Detect which cell encompasses the target text, then output its (X, Y) center coordinate. 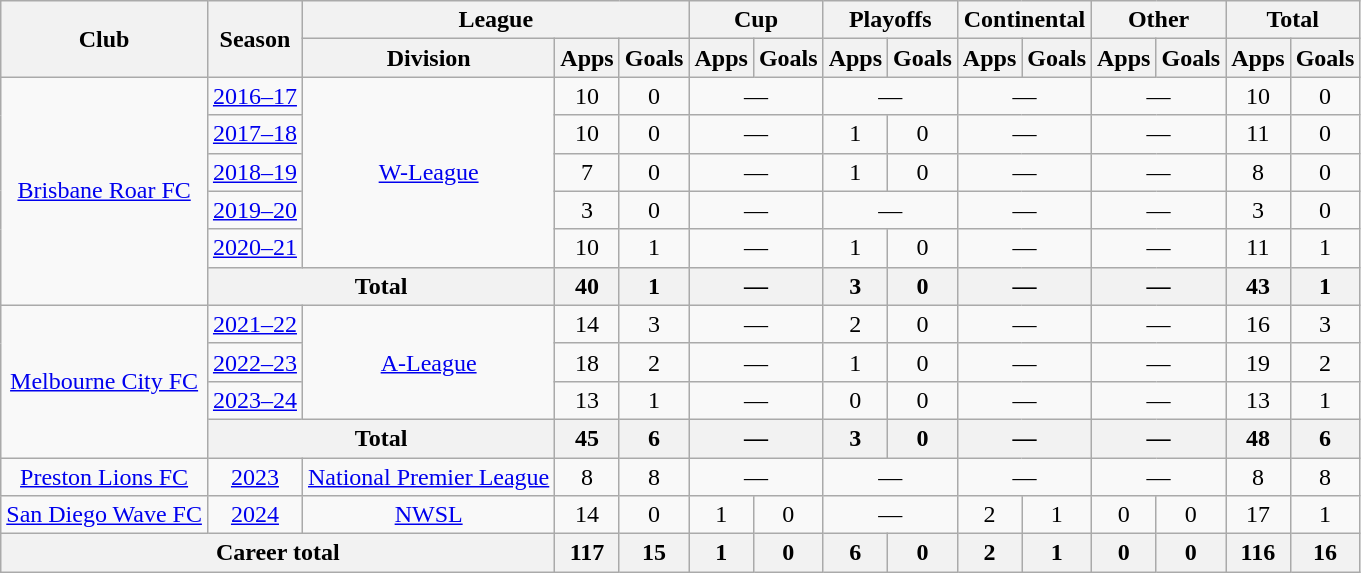
18 (587, 362)
40 (587, 286)
43 (1258, 286)
45 (587, 438)
Division (428, 58)
15 (654, 553)
7 (587, 172)
116 (1258, 553)
Other (1159, 20)
Cup (756, 20)
W-League (428, 172)
Preston Lions FC (104, 477)
2017–18 (254, 134)
Career total (278, 553)
2024 (254, 515)
2021–22 (254, 324)
2022–23 (254, 362)
19 (1258, 362)
National Premier League (428, 477)
2023–24 (254, 400)
48 (1258, 438)
2016–17 (254, 96)
2019–20 (254, 210)
NWSL (428, 515)
Season (254, 39)
117 (587, 553)
Melbourne City FC (104, 381)
A-League (428, 362)
2023 (254, 477)
17 (1258, 515)
2018–19 (254, 172)
Playoffs (890, 20)
Continental (1024, 20)
2020–21 (254, 248)
Brisbane Roar FC (104, 191)
San Diego Wave FC (104, 515)
Club (104, 39)
League (495, 20)
